Scan for the cell matching the given text and deliver its (X, Y) coordinate at center. 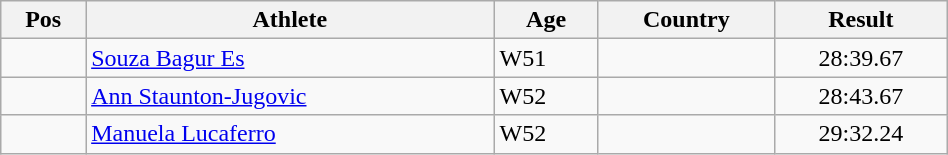
Pos (44, 20)
28:43.67 (860, 96)
Age (546, 20)
W51 (546, 58)
Country (686, 20)
Result (860, 20)
28:39.67 (860, 58)
29:32.24 (860, 134)
Souza Bagur Es (290, 58)
Manuela Lucaferro (290, 134)
Athlete (290, 20)
Ann Staunton-Jugovic (290, 96)
